Search for the cell housing the specified text and yield its (X, Y) center coordinate. 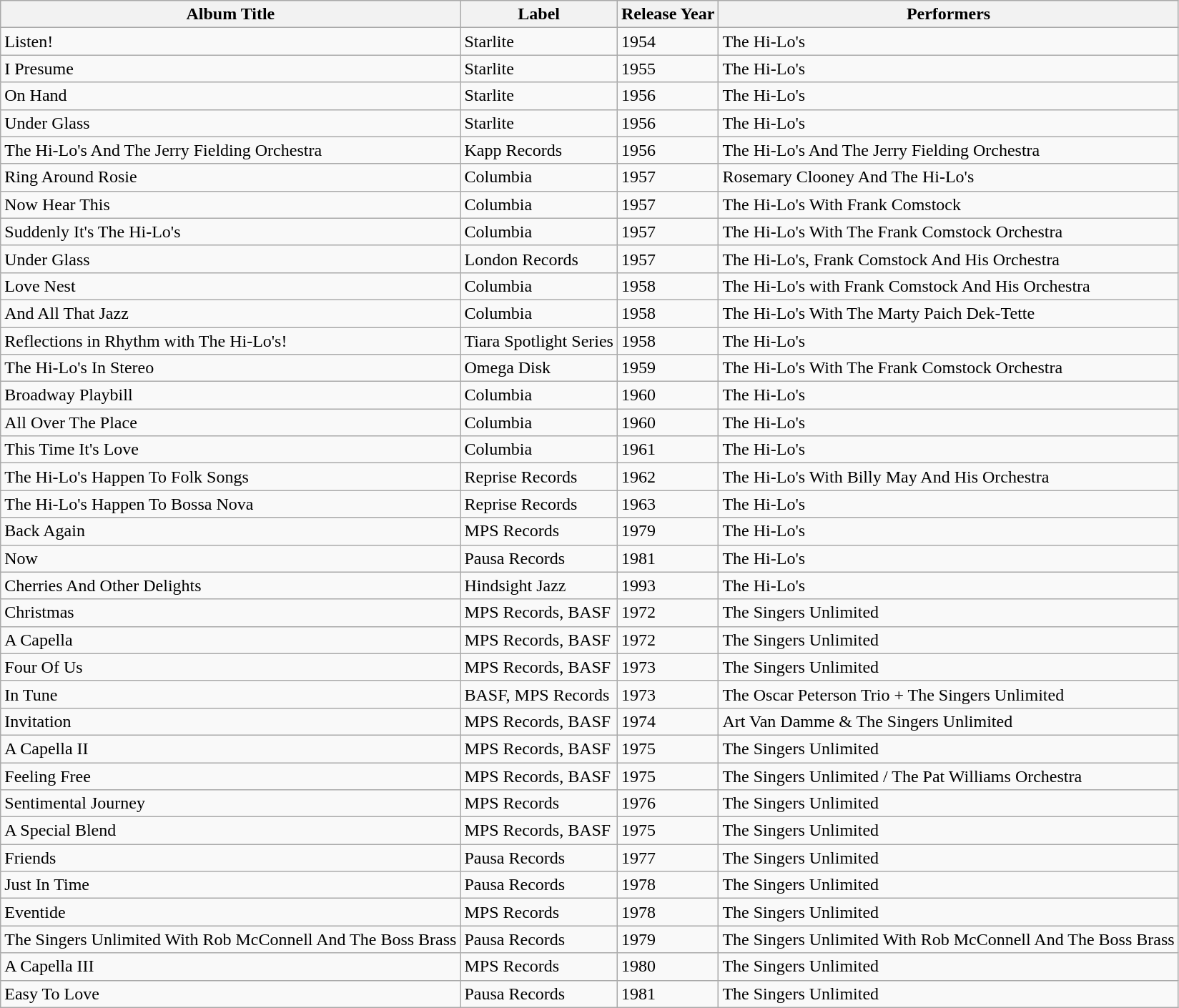
The Hi-Lo's With Billy May And His Orchestra (948, 477)
On Hand (230, 96)
1993 (668, 585)
Broadway Playbill (230, 395)
1961 (668, 450)
Easy To Love (230, 994)
Feeling Free (230, 776)
Album Title (230, 14)
And All That Jazz (230, 313)
1977 (668, 858)
1980 (668, 967)
I Presume (230, 69)
A Capella (230, 640)
The Hi-Lo's, Frank Comstock And His Orchestra (948, 259)
Rosemary Clooney And The Hi-Lo's (948, 177)
Omega Disk (539, 368)
The Hi-Lo's In Stereo (230, 368)
Christmas (230, 613)
1954 (668, 41)
1959 (668, 368)
Hindsight Jazz (539, 585)
1976 (668, 804)
1962 (668, 477)
The Hi-Lo's Happen To Bossa Nova (230, 504)
Friends (230, 858)
Tiara Spotlight Series (539, 341)
Back Again (230, 531)
A Capella III (230, 967)
Art Van Damme & The Singers Unlimited (948, 721)
The Singers Unlimited / The Pat Williams Orchestra (948, 776)
Performers (948, 14)
The Hi-Lo's with Frank Comstock And His Orchestra (948, 286)
Suddenly It's The Hi-Lo's (230, 232)
Invitation (230, 721)
Just In Time (230, 885)
All Over The Place (230, 423)
Sentimental Journey (230, 804)
1974 (668, 721)
London Records (539, 259)
Eventide (230, 912)
Kapp Records (539, 150)
BASF, MPS Records (539, 694)
Listen! (230, 41)
1955 (668, 69)
Reflections in Rhythm with The Hi-Lo's! (230, 341)
Ring Around Rosie (230, 177)
In Tune (230, 694)
The Hi-Lo's With The Marty Paich Dek-Tette (948, 313)
Now (230, 558)
The Hi-Lo's With Frank Comstock (948, 204)
A Special Blend (230, 831)
Love Nest (230, 286)
This Time It's Love (230, 450)
A Capella II (230, 748)
The Oscar Peterson Trio + The Singers Unlimited (948, 694)
1963 (668, 504)
Four Of Us (230, 667)
Cherries And Other Delights (230, 585)
The Hi-Lo's Happen To Folk Songs (230, 477)
Label (539, 14)
Release Year (668, 14)
Now Hear This (230, 204)
